Search for the cell housing the specified text and yield its [x, y] center coordinate. 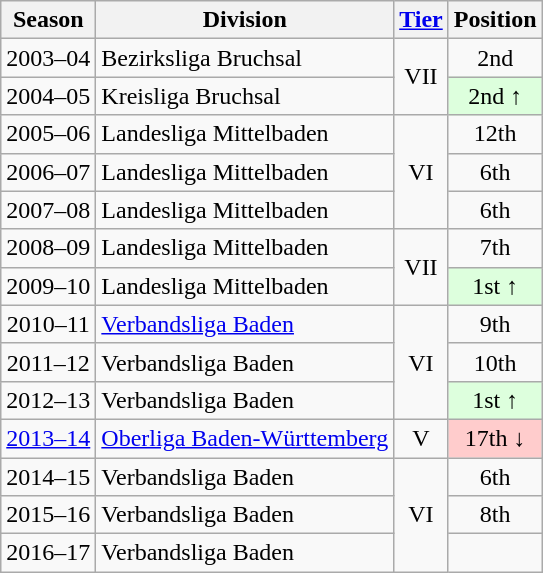
2014–15 [48, 477]
2005–06 [48, 134]
10th [495, 362]
Bezirksliga Bruchsal [245, 58]
V [422, 438]
2010–11 [48, 324]
2011–12 [48, 362]
Kreisliga Bruchsal [245, 96]
Oberliga Baden-Württemberg [245, 438]
8th [495, 515]
2008–09 [48, 248]
2006–07 [48, 172]
Position [495, 20]
Tier [422, 20]
2013–14 [48, 438]
2003–04 [48, 58]
2nd ↑ [495, 96]
Division [245, 20]
17th ↓ [495, 438]
2015–16 [48, 515]
7th [495, 248]
2004–05 [48, 96]
2nd [495, 58]
12th [495, 134]
2007–08 [48, 210]
2016–17 [48, 553]
9th [495, 324]
Season [48, 20]
2012–13 [48, 400]
2009–10 [48, 286]
